Pinpoint the cell where the given text exists, returning its [x, y] midpoint coordinate. 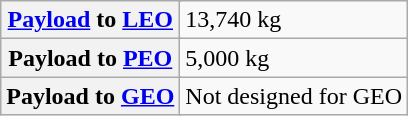
Payload to GEO [90, 96]
13,740 kg [294, 20]
Payload to PEO [90, 58]
Payload to LEO [90, 20]
5,000 kg [294, 58]
Not designed for GEO [294, 96]
